Extract the [x, y] coordinate from the center of the cell holding the provided text.  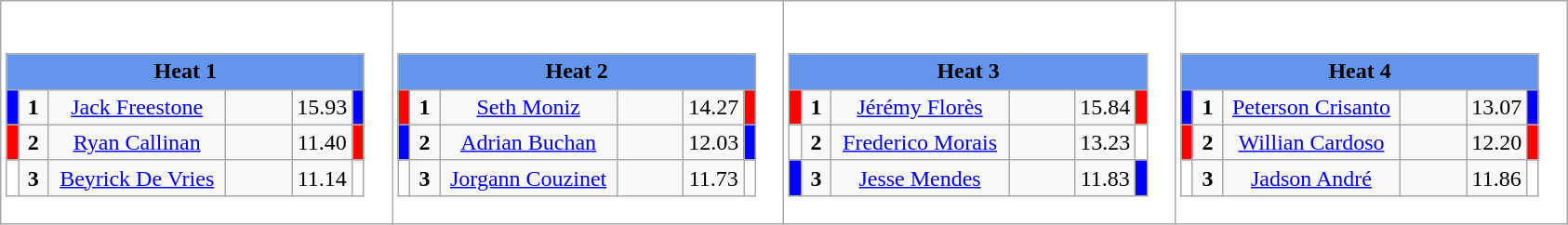
13.07 [1497, 107]
Jesse Mendes [921, 178]
Adrian Buchan [528, 142]
Frederico Morais [921, 142]
Jorgann Couzinet [528, 178]
Heat 3 1 Jérémy Florès 15.84 2 Frederico Morais 13.23 3 Jesse Mendes 11.83 [980, 112]
Heat 4 1 Peterson Crisanto 13.07 2 Willian Cardoso 12.20 3 Jadson André 11.86 [1371, 112]
12.20 [1497, 142]
Heat 2 [577, 72]
Peterson Crisanto [1311, 107]
Ryan Callinan [138, 142]
Heat 3 [968, 72]
11.83 [1105, 178]
13.23 [1105, 142]
Jack Freestone [138, 107]
15.84 [1105, 107]
11.73 [714, 178]
Beyrick De Vries [138, 178]
Heat 4 [1360, 72]
14.27 [714, 107]
Heat 1 [185, 72]
11.14 [322, 178]
Jérémy Florès [921, 107]
Heat 2 1 Seth Moniz 14.27 2 Adrian Buchan 12.03 3 Jorgann Couzinet 11.73 [588, 112]
11.40 [322, 142]
Willian Cardoso [1311, 142]
Heat 1 1 Jack Freestone 15.93 2 Ryan Callinan 11.40 3 Beyrick De Vries 11.14 [197, 112]
Jadson André [1311, 178]
12.03 [714, 142]
11.86 [1497, 178]
Seth Moniz [528, 107]
15.93 [322, 107]
